Pinpoint the cell where the given text exists, returning its (X, Y) midpoint coordinate. 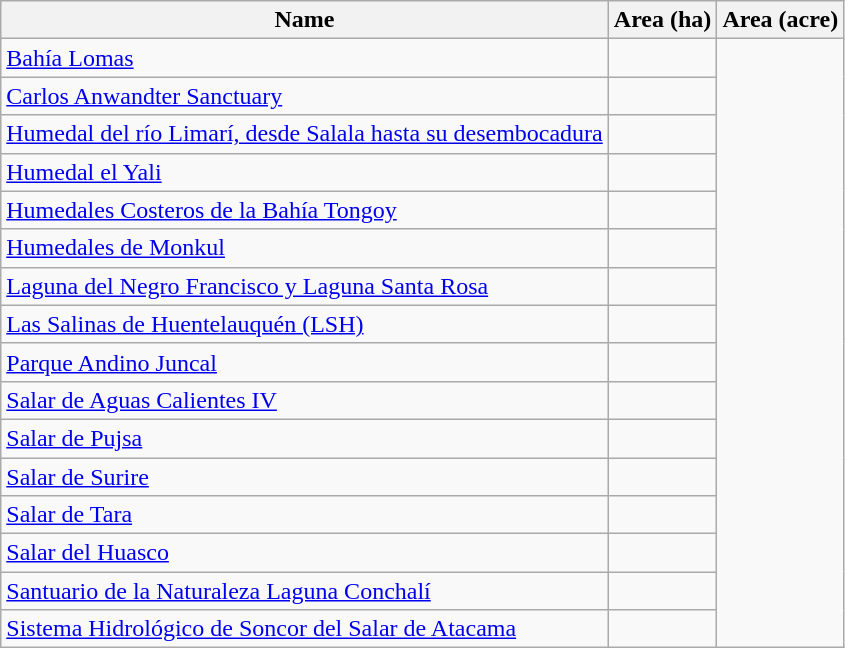
Humedal del río Limarí, desde Salala hasta su desembocadura (305, 134)
Humedal el Yali (305, 172)
Area (ha) (662, 20)
Santuario de la Naturaleza Laguna Conchalí (305, 591)
Salar del Huasco (305, 553)
Salar de Pujsa (305, 438)
Bahía Lomas (305, 58)
Humedales de Monkul (305, 248)
Las Salinas de Huentelauquén (LSH) (305, 324)
Humedales Costeros de la Bahía Tongoy (305, 210)
Parque Andino Juncal (305, 362)
Carlos Anwandter Sanctuary (305, 96)
Salar de Surire (305, 477)
Salar de Tara (305, 515)
Salar de Aguas Calientes IV (305, 400)
Sistema Hidrológico de Soncor del Salar de Atacama (305, 629)
Name (305, 20)
Area (acre) (780, 20)
Laguna del Negro Francisco y Laguna Santa Rosa (305, 286)
